Provide the [X, Y] coordinate of the cell's center where the given text is located.  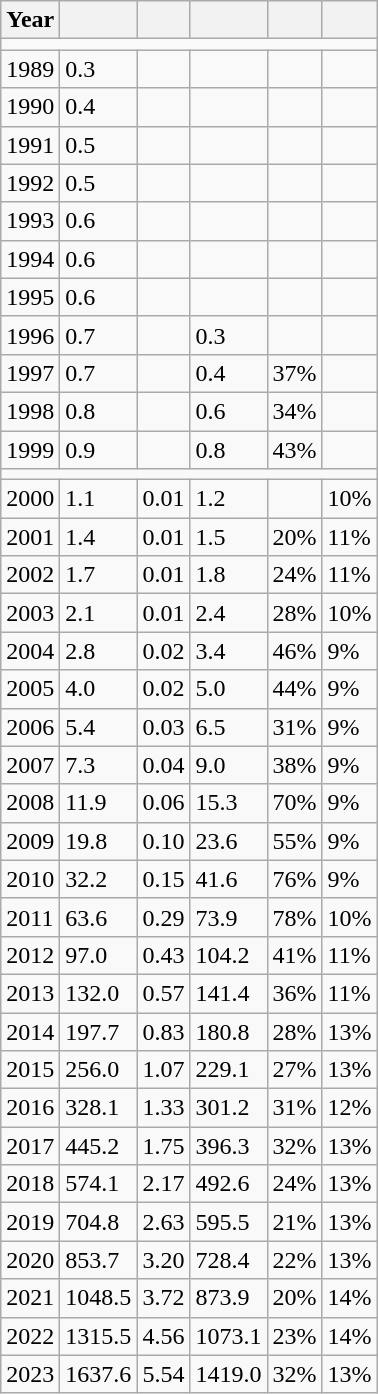
2015 [30, 1070]
70% [294, 803]
1.4 [98, 537]
595.5 [228, 1222]
27% [294, 1070]
1994 [30, 259]
1998 [30, 411]
3.20 [164, 1260]
76% [294, 879]
574.1 [98, 1184]
2012 [30, 955]
12% [350, 1108]
2017 [30, 1146]
2009 [30, 841]
2006 [30, 727]
396.3 [228, 1146]
22% [294, 1260]
0.43 [164, 955]
0.29 [164, 917]
229.1 [228, 1070]
0.15 [164, 879]
32.2 [98, 879]
2.4 [228, 613]
2001 [30, 537]
11.9 [98, 803]
73.9 [228, 917]
2003 [30, 613]
0.03 [164, 727]
2.1 [98, 613]
2016 [30, 1108]
104.2 [228, 955]
55% [294, 841]
1996 [30, 335]
5.4 [98, 727]
23% [294, 1336]
197.7 [98, 1031]
1.33 [164, 1108]
704.8 [98, 1222]
0.57 [164, 993]
2020 [30, 1260]
0.83 [164, 1031]
2018 [30, 1184]
37% [294, 373]
78% [294, 917]
445.2 [98, 1146]
2.8 [98, 651]
63.6 [98, 917]
41.6 [228, 879]
2005 [30, 689]
2004 [30, 651]
1315.5 [98, 1336]
1997 [30, 373]
2007 [30, 765]
23.6 [228, 841]
1.5 [228, 537]
2008 [30, 803]
97.0 [98, 955]
2019 [30, 1222]
Year [30, 20]
1.75 [164, 1146]
3.72 [164, 1298]
0.10 [164, 841]
2010 [30, 879]
9.0 [228, 765]
4.0 [98, 689]
873.9 [228, 1298]
1990 [30, 107]
1419.0 [228, 1374]
41% [294, 955]
1993 [30, 221]
2023 [30, 1374]
43% [294, 449]
1999 [30, 449]
2021 [30, 1298]
5.0 [228, 689]
1.8 [228, 575]
15.3 [228, 803]
6.5 [228, 727]
3.4 [228, 651]
1048.5 [98, 1298]
5.54 [164, 1374]
141.4 [228, 993]
328.1 [98, 1108]
2000 [30, 499]
19.8 [98, 841]
2.17 [164, 1184]
38% [294, 765]
1073.1 [228, 1336]
1.1 [98, 499]
1.2 [228, 499]
46% [294, 651]
2011 [30, 917]
2002 [30, 575]
1989 [30, 69]
256.0 [98, 1070]
44% [294, 689]
492.6 [228, 1184]
0.9 [98, 449]
1991 [30, 145]
1637.6 [98, 1374]
1992 [30, 183]
0.06 [164, 803]
7.3 [98, 765]
2022 [30, 1336]
2014 [30, 1031]
34% [294, 411]
301.2 [228, 1108]
1995 [30, 297]
2.63 [164, 1222]
0.04 [164, 765]
1.07 [164, 1070]
36% [294, 993]
180.8 [228, 1031]
853.7 [98, 1260]
2013 [30, 993]
1.7 [98, 575]
132.0 [98, 993]
21% [294, 1222]
728.4 [228, 1260]
4.56 [164, 1336]
